Search for the cell housing the specified text and yield its (X, Y) center coordinate. 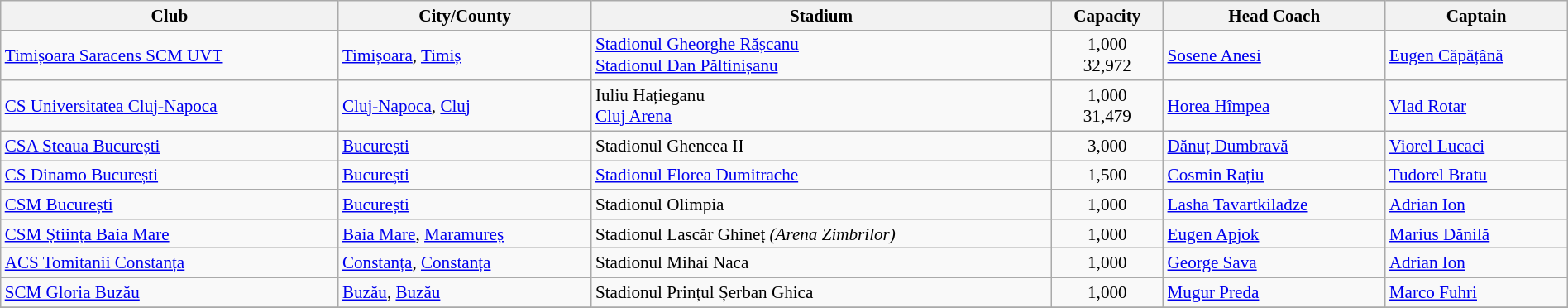
Eugen Căpățână (1476, 55)
Dănuț Dumbravă (1274, 146)
ACS Tomitanii Constanța (170, 263)
Head Coach (1274, 15)
1,000 31,479 (1107, 106)
Iuliu Hațieganu Cluj Arena (821, 106)
Horea Hîmpea (1274, 106)
Marius Dănilă (1476, 233)
Timișoara Saracens SCM UVT (170, 55)
Captain (1476, 15)
Vlad Rotar (1476, 106)
CSM Știința Baia Mare (170, 233)
CS Dinamo București (170, 176)
City/County (465, 15)
Marco Fuhri (1476, 291)
1,000 32,972 (1107, 55)
CSM București (170, 204)
Stadionul Ghencea II (821, 146)
Stadium (821, 15)
Mugur Preda (1274, 291)
CS Universitatea Cluj-Napoca (170, 106)
Buzău, Buzău (465, 291)
CSA Steaua București (170, 146)
1,500 (1107, 176)
Tudorel Bratu (1476, 176)
3,000 (1107, 146)
George Sava (1274, 263)
Stadionul Prințul Șerban Ghica (821, 291)
Club (170, 15)
Stadionul Florea Dumitrache (821, 176)
Baia Mare, Maramureș (465, 233)
Timișoara, Timiș (465, 55)
Eugen Apjok (1274, 233)
Stadionul Gheorghe Rășcanu Stadionul Dan Păltinișanu (821, 55)
Capacity (1107, 15)
Cosmin Rațiu (1274, 176)
Cluj-Napoca, Cluj (465, 106)
Viorel Lucaci (1476, 146)
Stadionul Mihai Naca (821, 263)
Constanța, Constanța (465, 263)
SCM Gloria Buzău (170, 291)
Sosene Anesi (1274, 55)
Stadionul Olimpia (821, 204)
Stadionul Lascăr Ghineț (Arena Zimbrilor) (821, 233)
Lasha Tavartkiladze (1274, 204)
